Extract the (X, Y) coordinate from the center of the cell holding the provided text.  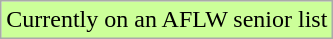
Currently on an AFLW senior list (167, 20)
